Provide the (X, Y) coordinate of the cell's center where the given text is located.  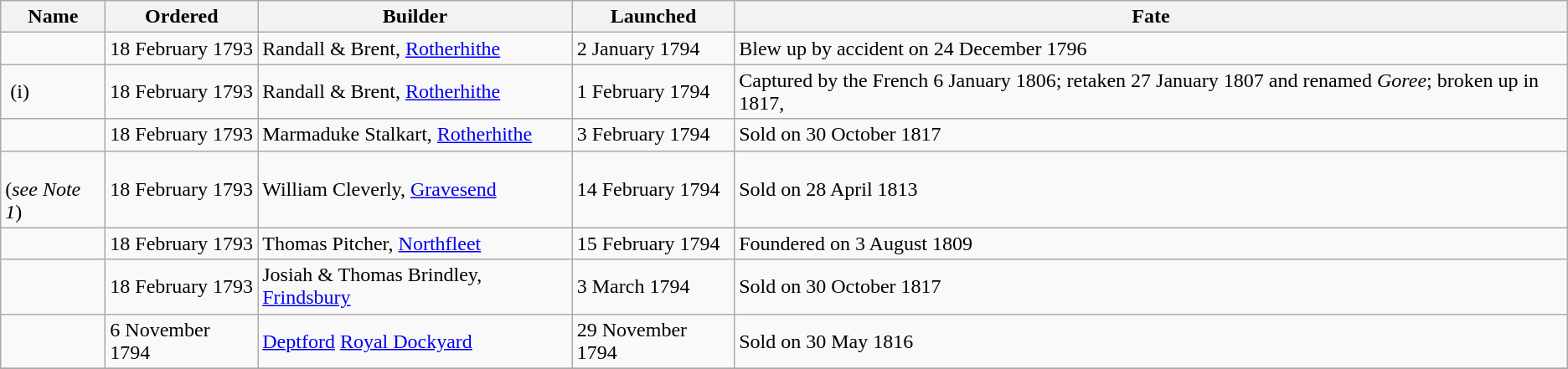
William Cleverly, Gravesend (415, 189)
14 February 1794 (653, 189)
Blew up by accident on 24 December 1796 (1151, 49)
29 November 1794 (653, 341)
15 February 1794 (653, 243)
Foundered on 3 August 1809 (1151, 243)
Fate (1151, 17)
Captured by the French 6 January 1806; retaken 27 January 1807 and renamed Goree; broken up in 1817, (1151, 92)
2 January 1794 (653, 49)
Ordered (182, 17)
(see Note 1) (54, 189)
3 February 1794 (653, 135)
Sold on 30 May 1816 (1151, 341)
Thomas Pitcher, Northfleet (415, 243)
Launched (653, 17)
Josiah & Thomas Brindley, Frindsbury (415, 286)
Name (54, 17)
Sold on 28 April 1813 (1151, 189)
6 November 1794 (182, 341)
Deptford Royal Dockyard (415, 341)
(i) (54, 92)
Marmaduke Stalkart, Rotherhithe (415, 135)
1 February 1794 (653, 92)
3 March 1794 (653, 286)
Builder (415, 17)
